Search for the cell housing the specified text and yield its (X, Y) center coordinate. 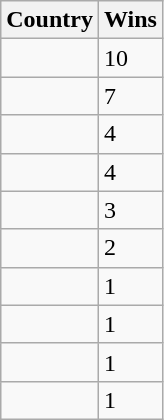
3 (130, 210)
10 (130, 58)
7 (130, 96)
2 (130, 248)
Country (50, 20)
Wins (130, 20)
